Find where the given text appears and provide that cell's center as [x, y] coordinate. 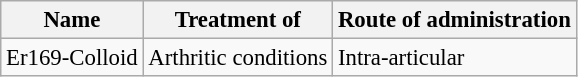
Treatment of [238, 20]
Intra-articular [454, 58]
Arthritic conditions [238, 58]
Route of administration [454, 20]
Er169-Colloid [72, 58]
Name [72, 20]
